Find where the given text appears and provide that cell's center as [x, y] coordinate. 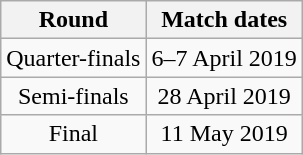
Match dates [224, 20]
Quarter-finals [74, 58]
11 May 2019 [224, 134]
Round [74, 20]
Semi-finals [74, 96]
6–7 April 2019 [224, 58]
Final [74, 134]
28 April 2019 [224, 96]
